Return the [X, Y] coordinate for the center point of the cell that contains the specified text.  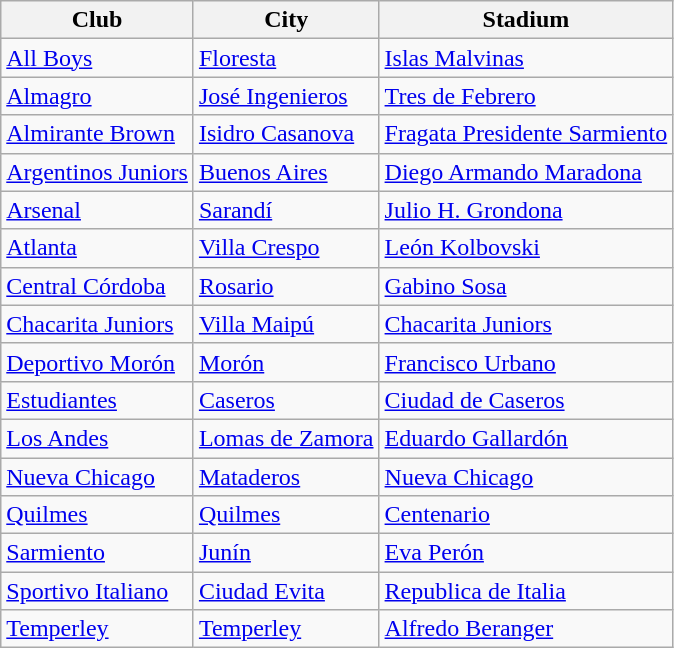
City [286, 20]
Islas Malvinas [526, 58]
Stadium [526, 20]
Lomas de Zamora [286, 438]
Ciudad de Caseros [526, 400]
Caseros [286, 400]
Villa Maipú [286, 324]
Alfredo Beranger [526, 629]
Atlanta [98, 248]
All Boys [98, 58]
Centenario [526, 515]
Ciudad Evita [286, 591]
Isidro Casanova [286, 134]
Estudiantes [98, 400]
Sarandí [286, 210]
Fragata Presidente Sarmiento [526, 134]
Buenos Aires [286, 172]
León Kolbovski [526, 248]
Morón [286, 362]
Club [98, 20]
Villa Crespo [286, 248]
Eva Perón [526, 553]
Floresta [286, 58]
Francisco Urbano [526, 362]
Deportivo Morón [98, 362]
Sarmiento [98, 553]
Rosario [286, 286]
Mataderos [286, 477]
Tres de Febrero [526, 96]
Arsenal [98, 210]
Republica de Italia [526, 591]
Diego Armando Maradona [526, 172]
Argentinos Juniors [98, 172]
Junín [286, 553]
Los Andes [98, 438]
Eduardo Gallardón [526, 438]
José Ingenieros [286, 96]
Almirante Brown [98, 134]
Gabino Sosa [526, 286]
Julio H. Grondona [526, 210]
Almagro [98, 96]
Sportivo Italiano [98, 591]
Central Córdoba [98, 286]
